For the text-containing cell, return its midpoint in [X, Y] coordinate format. 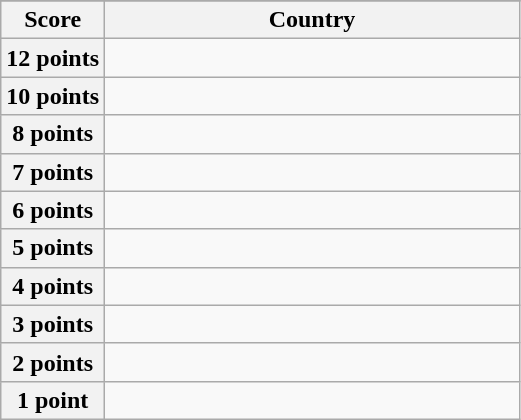
10 points [53, 96]
5 points [53, 248]
Score [53, 20]
8 points [53, 134]
7 points [53, 172]
Country [312, 20]
4 points [53, 286]
1 point [53, 400]
3 points [53, 324]
6 points [53, 210]
12 points [53, 58]
2 points [53, 362]
